Return [X, Y] of the center of cell containing provided text 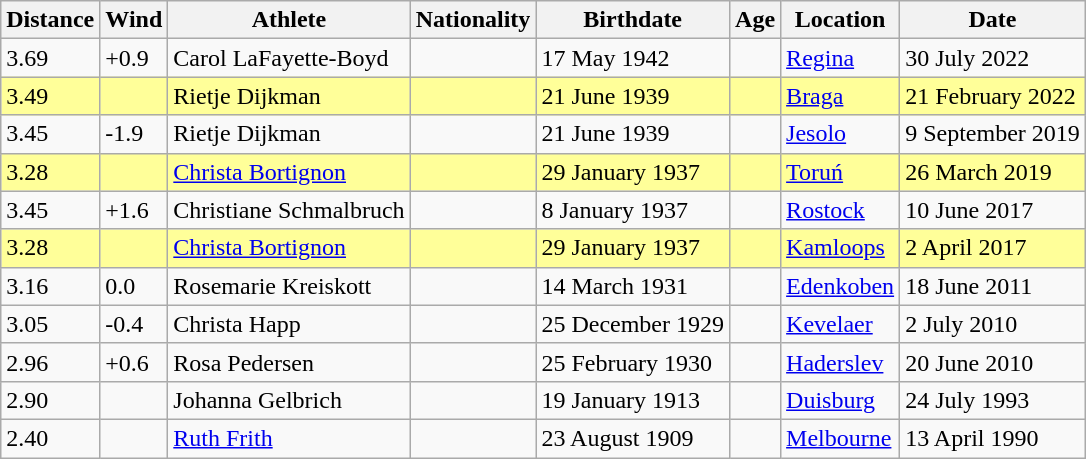
Rosa Pedersen [289, 362]
17 May 1942 [633, 58]
26 March 2019 [993, 172]
30 July 2022 [993, 58]
Ruth Frith [289, 438]
Duisburg [840, 400]
Jesolo [840, 134]
24 July 1993 [993, 400]
-0.4 [134, 324]
Edenkoben [840, 286]
Nationality [473, 20]
25 February 1930 [633, 362]
Braga [840, 96]
Regina [840, 58]
10 June 2017 [993, 210]
Melbourne [840, 438]
Christiane Schmalbruch [289, 210]
Toruń [840, 172]
Christa Happ [289, 324]
21 February 2022 [993, 96]
+1.6 [134, 210]
Kevelaer [840, 324]
8 January 1937 [633, 210]
20 June 2010 [993, 362]
3.05 [50, 324]
13 April 1990 [993, 438]
2.96 [50, 362]
Kamloops [840, 248]
14 March 1931 [633, 286]
+0.6 [134, 362]
Rostock [840, 210]
-1.9 [134, 134]
Johanna Gelbrich [289, 400]
Rosemarie Kreiskott [289, 286]
2 July 2010 [993, 324]
Birthdate [633, 20]
Athlete [289, 20]
23 August 1909 [633, 438]
Wind [134, 20]
+0.9 [134, 58]
3.69 [50, 58]
3.16 [50, 286]
Haderslev [840, 362]
25 December 1929 [633, 324]
2.40 [50, 438]
Age [756, 20]
2.90 [50, 400]
9 September 2019 [993, 134]
19 January 1913 [633, 400]
2 April 2017 [993, 248]
3.49 [50, 96]
0.0 [134, 286]
Carol LaFayette-Boyd [289, 58]
Date [993, 20]
Distance [50, 20]
Location [840, 20]
18 June 2011 [993, 286]
